Extract the [X, Y] coordinate from the center of the cell holding the provided text.  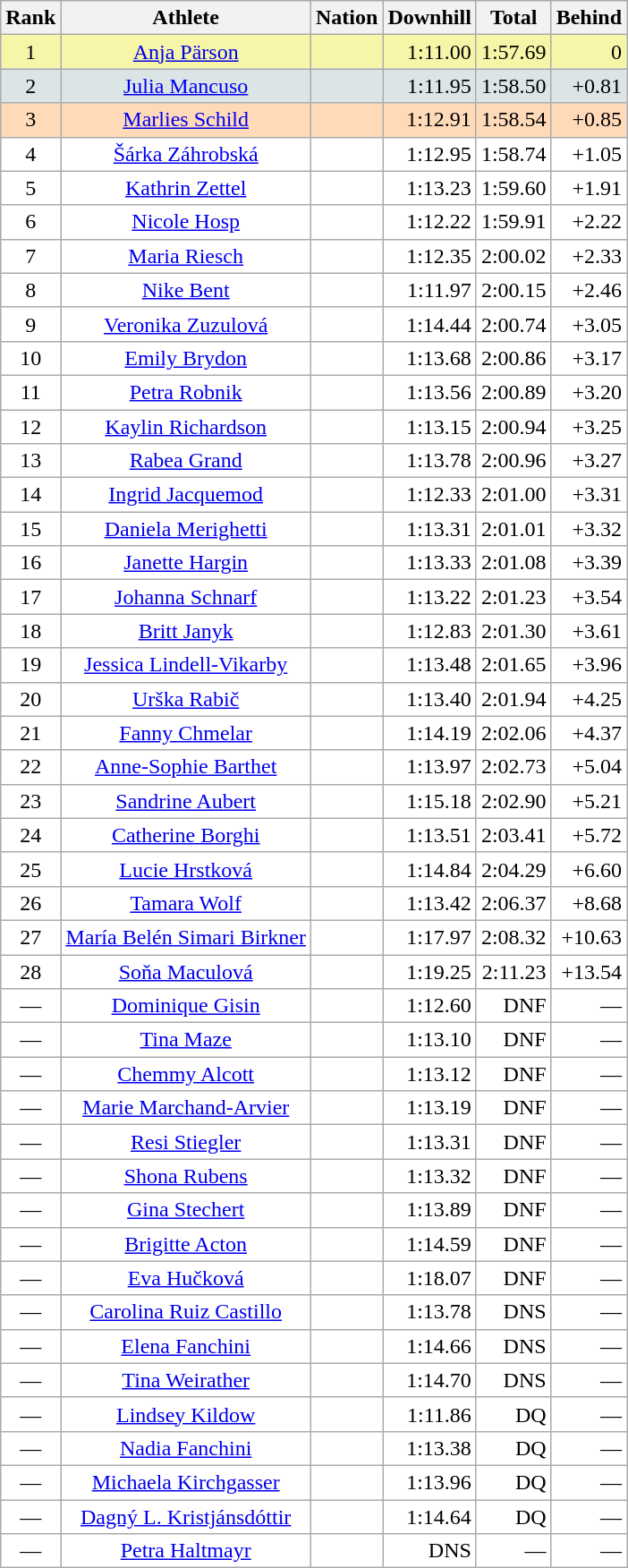
1:14.84 [429, 869]
3 [30, 120]
1:12.35 [429, 256]
6 [30, 222]
Gina Stechert [186, 1210]
Kaylin Richardson [186, 427]
+1.05 [589, 154]
2:00.94 [513, 427]
Resi Stiegler [186, 1142]
+8.68 [589, 903]
24 [30, 835]
Britt Janyk [186, 631]
+2.22 [589, 222]
25 [30, 869]
20 [30, 699]
Urška Rabič [186, 699]
Athlete [186, 18]
+3.27 [589, 461]
Julia Mancuso [186, 86]
Johanna Schnarf [186, 597]
1:11.86 [429, 1414]
Tina Maze [186, 1040]
1:11.00 [429, 52]
1 [30, 52]
1:15.18 [429, 801]
Janette Hargin [186, 563]
9 [30, 324]
Downhill [429, 18]
1:13.15 [429, 427]
22 [30, 767]
1:17.97 [429, 937]
1:19.25 [429, 971]
1:14.44 [429, 324]
Catherine Borghi [186, 835]
21 [30, 733]
1:13.19 [429, 1108]
1:13.38 [429, 1448]
1:12.83 [429, 631]
2:00.15 [513, 290]
1:58.54 [513, 120]
23 [30, 801]
Emily Brydon [186, 358]
Shona Rubens [186, 1176]
2:02.06 [513, 733]
2:00.86 [513, 358]
Kathrin Zettel [186, 188]
+3.31 [589, 495]
Nike Bent [186, 290]
2:04.29 [513, 869]
1:59.60 [513, 188]
+4.25 [589, 699]
2:01.30 [513, 631]
11 [30, 392]
1:13.42 [429, 903]
Nicole Hosp [186, 222]
+3.25 [589, 427]
Daniela Merighetti [186, 529]
1:12.22 [429, 222]
Ingrid Jacquemod [186, 495]
1:13.48 [429, 665]
Brigitte Acton [186, 1244]
1:13.68 [429, 358]
2:00.89 [513, 392]
15 [30, 529]
+3.96 [589, 665]
Total [513, 18]
2:01.94 [513, 699]
Anja Pärson [186, 52]
Marlies Schild [186, 120]
+10.63 [589, 937]
1:58.50 [513, 86]
Šárka Záhrobská [186, 154]
2:11.23 [513, 971]
2:06.37 [513, 903]
17 [30, 597]
Marie Marchand-Arvier [186, 1108]
1:14.64 [429, 1517]
1:12.33 [429, 495]
1:13.56 [429, 392]
10 [30, 358]
1:14.59 [429, 1244]
2 [30, 86]
0 [589, 52]
27 [30, 937]
+5.21 [589, 801]
1:12.95 [429, 154]
+3.39 [589, 563]
+5.04 [589, 767]
1:13.22 [429, 597]
2:01.01 [513, 529]
5 [30, 188]
+13.54 [589, 971]
1:12.91 [429, 120]
+2.33 [589, 256]
Maria Riesch [186, 256]
1:11.95 [429, 86]
Nadia Fanchini [186, 1448]
Lindsey Kildow [186, 1414]
+2.46 [589, 290]
2:01.08 [513, 563]
+0.81 [589, 86]
Veronika Zuzulová [186, 324]
2:00.96 [513, 461]
2:08.32 [513, 937]
2:00.02 [513, 256]
2:03.41 [513, 835]
Soňa Maculová [186, 971]
Jessica Lindell-Vikarby [186, 665]
1:13.96 [429, 1482]
1:59.91 [513, 222]
Sandrine Aubert [186, 801]
2:00.74 [513, 324]
1:13.12 [429, 1074]
2:02.73 [513, 767]
1:13.23 [429, 188]
4 [30, 154]
1:18.07 [429, 1278]
1:13.33 [429, 563]
26 [30, 903]
19 [30, 665]
16 [30, 563]
Anne-Sophie Barthet [186, 767]
8 [30, 290]
Tina Weirather [186, 1380]
1:58.74 [513, 154]
Chemmy Alcott [186, 1074]
Petra Haltmayr [186, 1551]
Michaela Kirchgasser [186, 1482]
2:02.90 [513, 801]
1:13.10 [429, 1040]
1:13.40 [429, 699]
Fanny Chmelar [186, 733]
+3.61 [589, 631]
28 [30, 971]
1:13.32 [429, 1176]
14 [30, 495]
1:14.19 [429, 733]
1:14.66 [429, 1346]
Nation [347, 18]
Lucie Hrstková [186, 869]
2:01.00 [513, 495]
Rank [30, 18]
1:13.51 [429, 835]
Rabea Grand [186, 461]
7 [30, 256]
+0.85 [589, 120]
+5.72 [589, 835]
Dagný L. Kristjánsdóttir [186, 1517]
Tamara Wolf [186, 903]
1:12.60 [429, 1006]
12 [30, 427]
+3.32 [589, 529]
Eva Hučková [186, 1278]
Elena Fanchini [186, 1346]
18 [30, 631]
+4.37 [589, 733]
Petra Robnik [186, 392]
1:13.97 [429, 767]
Carolina Ruiz Castillo [186, 1312]
+3.54 [589, 597]
1:11.97 [429, 290]
+3.05 [589, 324]
1:13.89 [429, 1210]
+3.17 [589, 358]
María Belén Simari Birkner [186, 937]
Behind [589, 18]
+6.60 [589, 869]
1:57.69 [513, 52]
1:14.70 [429, 1380]
2:01.65 [513, 665]
2:01.23 [513, 597]
13 [30, 461]
+3.20 [589, 392]
+1.91 [589, 188]
Dominique Gisin [186, 1006]
